Search for the cell housing the specified text and yield its (X, Y) center coordinate. 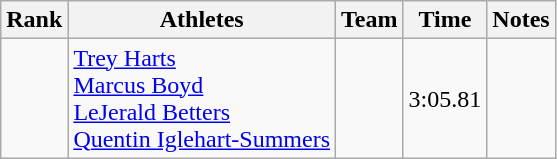
Athletes (202, 20)
Trey HartsMarcus BoydLeJerald BettersQuentin Iglehart-Summers (202, 98)
Team (370, 20)
Rank (34, 20)
Notes (521, 20)
3:05.81 (445, 98)
Time (445, 20)
